Pinpoint the cell where the given text exists, returning its [X, Y] midpoint coordinate. 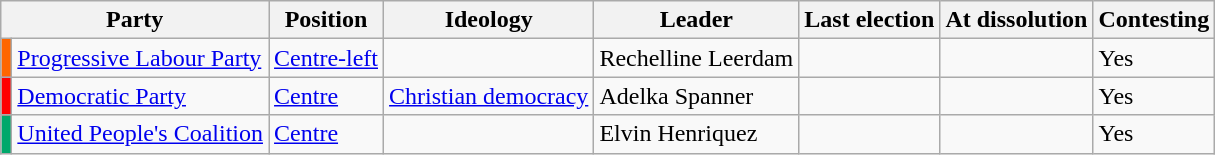
Elvin Henriquez [696, 134]
Leader [696, 20]
Rechelline Leerdam [696, 58]
Position [326, 20]
Centre-left [326, 58]
Contesting [1154, 20]
At dissolution [1016, 20]
Progressive Labour Party [140, 58]
Democratic Party [140, 96]
Ideology [489, 20]
Adelka Spanner [696, 96]
Party [135, 20]
Last election [870, 20]
United People's Coalition [140, 134]
Christian democracy [489, 96]
